Capture the cell that displays the provided text and extract its (X, Y) central coordinate. 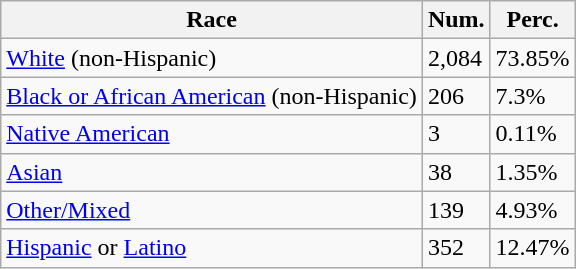
1.35% (532, 172)
Other/Mixed (212, 210)
Hispanic or Latino (212, 248)
Race (212, 20)
73.85% (532, 58)
352 (456, 248)
38 (456, 172)
Asian (212, 172)
3 (456, 134)
Num. (456, 20)
Black or African American (non-Hispanic) (212, 96)
206 (456, 96)
White (non-Hispanic) (212, 58)
Native American (212, 134)
0.11% (532, 134)
139 (456, 210)
2,084 (456, 58)
4.93% (532, 210)
12.47% (532, 248)
Perc. (532, 20)
7.3% (532, 96)
